Return [X, Y] of the center of cell containing provided text 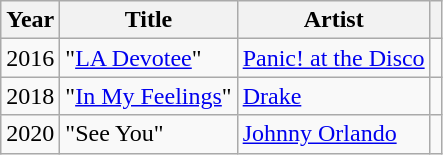
2020 [30, 134]
2016 [30, 58]
Artist [334, 20]
"In My Feelings" [148, 96]
Johnny Orlando [334, 134]
Year [30, 20]
"LA Devotee" [148, 58]
"See You" [148, 134]
Panic! at the Disco [334, 58]
2018 [30, 96]
Drake [334, 96]
Title [148, 20]
